Provide the [x, y] coordinate of the cell's center where the given text is located.  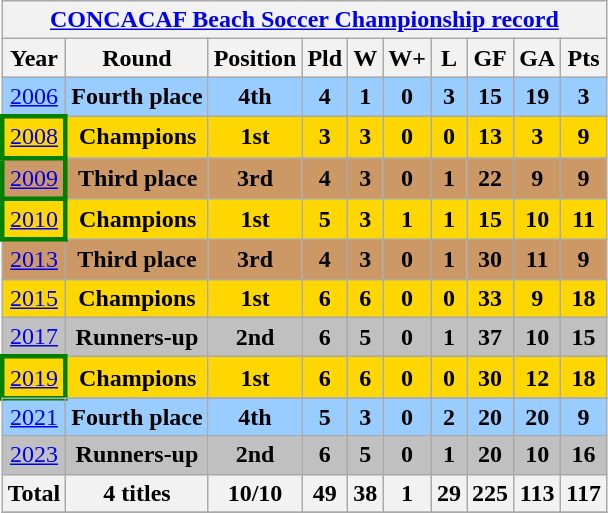
L [448, 58]
117 [584, 493]
2 [448, 417]
22 [490, 178]
2010 [34, 220]
2009 [34, 178]
2015 [34, 298]
2017 [34, 337]
4 titles [137, 493]
225 [490, 493]
Pld [325, 58]
16 [584, 455]
12 [538, 378]
Year [34, 58]
2019 [34, 378]
2021 [34, 417]
2023 [34, 455]
38 [366, 493]
W [366, 58]
49 [325, 493]
10/10 [255, 493]
Round [137, 58]
W+ [408, 58]
2013 [34, 260]
GA [538, 58]
19 [538, 97]
37 [490, 337]
GF [490, 58]
13 [490, 136]
113 [538, 493]
Pts [584, 58]
Position [255, 58]
CONCACAF Beach Soccer Championship record [304, 20]
33 [490, 298]
2006 [34, 97]
2008 [34, 136]
29 [448, 493]
Total [34, 493]
